Provide the [X, Y] coordinate of the cell's center where the given text is located.  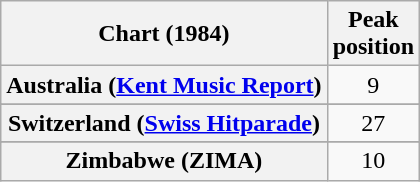
9 [373, 85]
Zimbabwe (ZIMA) [164, 161]
Switzerland (Swiss Hitparade) [164, 123]
27 [373, 123]
Chart (1984) [164, 34]
Peakposition [373, 34]
Australia (Kent Music Report) [164, 85]
10 [373, 161]
